Provide the (X, Y) coordinate of the cell's center where the given text is located.  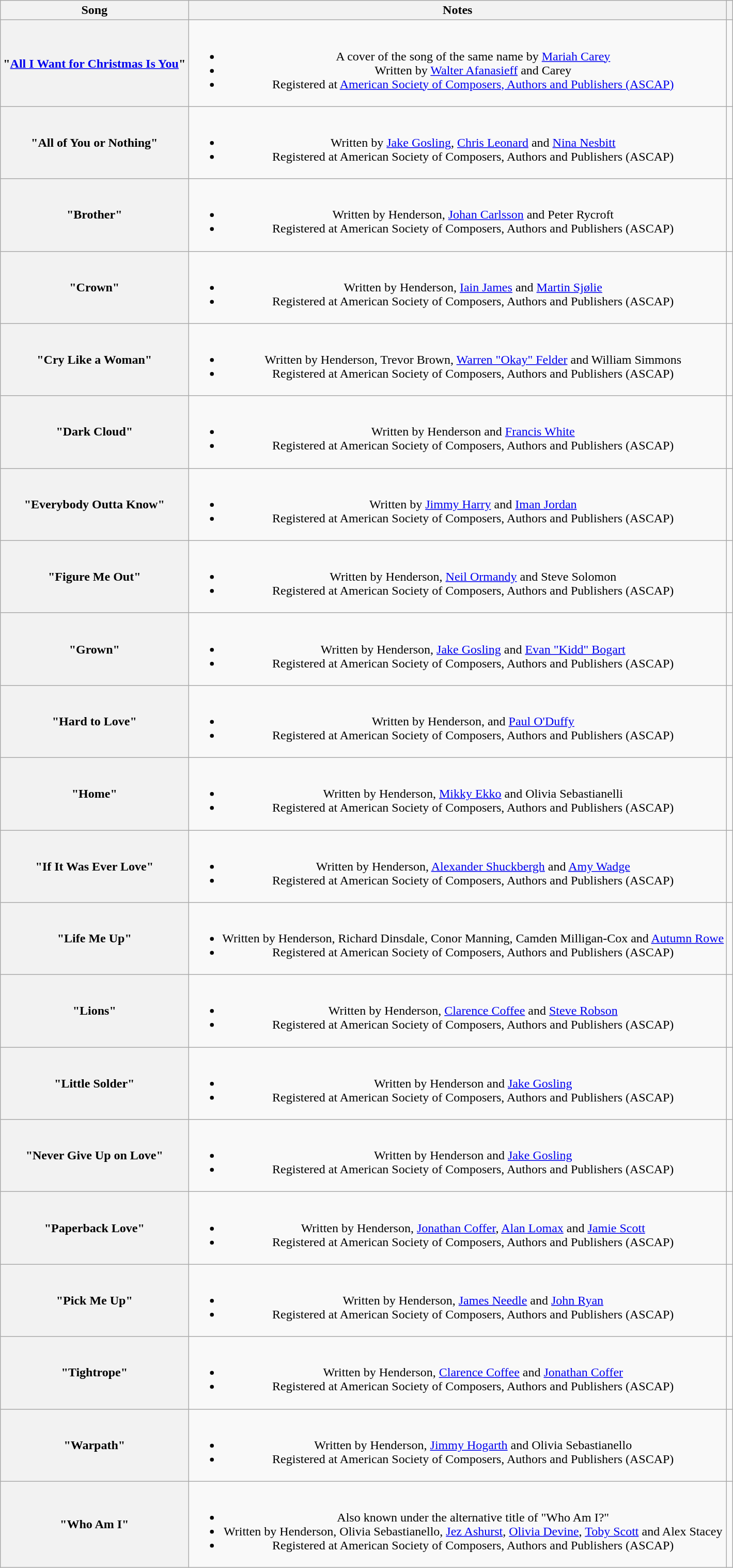
"Paperback Love" (95, 1228)
Written by Henderson, Jonathan Coffer, Alan Lomax and Jamie ScottRegistered at American Society of Composers, Authors and Publishers (ASCAP) (458, 1228)
Written by Henderson, Johan Carlsson and Peter RycroftRegistered at American Society of Composers, Authors and Publishers (ASCAP) (458, 215)
"Cry Like a Woman" (95, 360)
"Little Solder" (95, 1083)
Written by Henderson and Francis WhiteRegistered at American Society of Composers, Authors and Publishers (ASCAP) (458, 432)
"Hard to Love" (95, 721)
"Dark Cloud" (95, 432)
Notes (458, 10)
"Life Me Up" (95, 939)
Written by Henderson, Alexander Shuckbergh and Amy WadgeRegistered at American Society of Composers, Authors and Publishers (ASCAP) (458, 866)
Written by Henderson, Clarence Coffee and Jonathan CofferRegistered at American Society of Composers, Authors and Publishers (ASCAP) (458, 1373)
Written by Jimmy Harry and Iman JordanRegistered at American Society of Composers, Authors and Publishers (ASCAP) (458, 504)
Written by Henderson, Mikky Ekko and Olivia SebastianelliRegistered at American Society of Composers, Authors and Publishers (ASCAP) (458, 794)
"Home" (95, 794)
Written by Henderson, Jimmy Hogarth and Olivia SebastianelloRegistered at American Society of Composers, Authors and Publishers (ASCAP) (458, 1445)
"Warpath" (95, 1445)
Written by Henderson, Jake Gosling and Evan "Kidd" BogartRegistered at American Society of Composers, Authors and Publishers (ASCAP) (458, 649)
"If It Was Ever Love" (95, 866)
Written by Henderson, Clarence Coffee and Steve RobsonRegistered at American Society of Composers, Authors and Publishers (ASCAP) (458, 1011)
"All I Want for Christmas Is You" (95, 63)
"Figure Me Out" (95, 577)
Song (95, 10)
"Pick Me Up" (95, 1300)
Written by Henderson, Iain James and Martin SjølieRegistered at American Society of Composers, Authors and Publishers (ASCAP) (458, 287)
"Everybody Outta Know" (95, 504)
Written by Jake Gosling, Chris Leonard and Nina NesbittRegistered at American Society of Composers, Authors and Publishers (ASCAP) (458, 143)
"All of You or Nothing" (95, 143)
"Crown" (95, 287)
"Brother" (95, 215)
"Lions" (95, 1011)
Written by Henderson, James Needle and John RyanRegistered at American Society of Composers, Authors and Publishers (ASCAP) (458, 1300)
"Who Am I" (95, 1524)
Written by Henderson, Neil Ormandy and Steve SolomonRegistered at American Society of Composers, Authors and Publishers (ASCAP) (458, 577)
"Never Give Up on Love" (95, 1156)
Written by Henderson, and Paul O'DuffyRegistered at American Society of Composers, Authors and Publishers (ASCAP) (458, 721)
"Grown" (95, 649)
"Tightrope" (95, 1373)
